For the text-containing cell, return its midpoint in [X, Y] coordinate format. 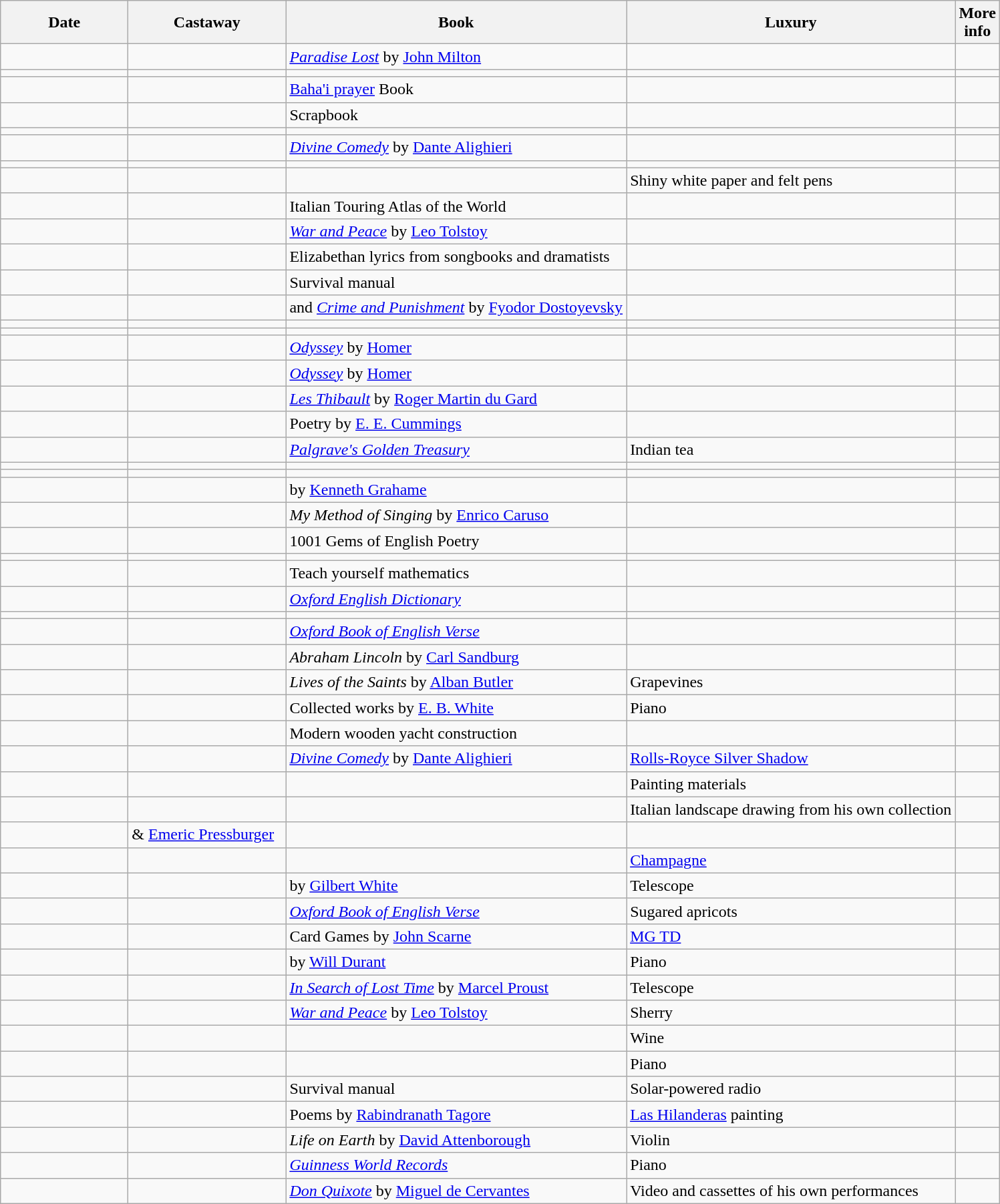
and Crime and Punishment by Fyodor Dostoyevsky [456, 308]
Luxury [791, 23]
1001 Gems of English Poetry [456, 540]
Italian Touring Atlas of the World [456, 206]
Oxford English Dictionary [456, 599]
My Method of Singing by Enrico Caruso [456, 515]
Don Quixote by Miguel de Cervantes [456, 1191]
Baha'i prayer Book [456, 89]
Painting materials [791, 784]
Italian landscape drawing from his own collection [791, 809]
Champagne [791, 860]
Les Thibault by Roger Martin du Gard [456, 399]
Violin [791, 1140]
Life on Earth by David Attenborough [456, 1140]
Card Games by John Scarne [456, 936]
Modern wooden yacht construction [456, 733]
Video and cassettes of his own performances [791, 1191]
Book [456, 23]
Elizabethan lyrics from songbooks and dramatists [456, 256]
Sherry [791, 1013]
Wine [791, 1038]
& Emeric Pressburger [207, 835]
Teach yourself mathematics [456, 573]
Solar-powered radio [791, 1089]
Shiny white paper and felt pens [791, 180]
Grapevines [791, 682]
Indian tea [791, 449]
Moreinfo [978, 23]
Date [64, 23]
Guinness World Records [456, 1165]
Castaway [207, 23]
In Search of Lost Time by Marcel Proust [456, 988]
Poems by Rabindranath Tagore [456, 1115]
Las Hilanderas painting [791, 1115]
by Gilbert White [456, 885]
Paradise Lost by John Milton [456, 57]
Abraham Lincoln by Carl Sandburg [456, 657]
Lives of the Saints by Alban Butler [456, 682]
Palgrave's Golden Treasury [456, 449]
Scrapbook [456, 115]
Rolls-Royce Silver Shadow [791, 759]
Collected works by E. B. White [456, 708]
by Will Durant [456, 962]
by Kenneth Grahame [456, 489]
MG TD [791, 936]
Poetry by E. E. Cummings [456, 424]
Sugared apricots [791, 911]
